Output the [x, y] coordinate of the center of the cell containing the given text.  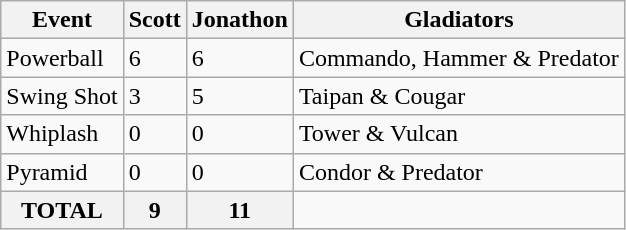
Tower & Vulcan [458, 134]
Whiplash [62, 134]
Taipan & Cougar [458, 96]
Event [62, 20]
Pyramid [62, 172]
5 [240, 96]
Condor & Predator [458, 172]
TOTAL [62, 210]
Gladiators [458, 20]
Jonathon [240, 20]
11 [240, 210]
Powerball [62, 58]
3 [154, 96]
Scott [154, 20]
9 [154, 210]
Commando, Hammer & Predator [458, 58]
Swing Shot [62, 96]
